Capture the cell that displays the provided text and extract its (x, y) central coordinate. 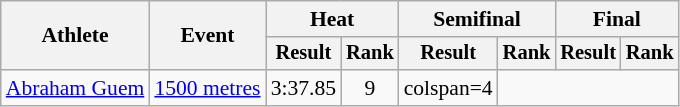
Abraham Guem (76, 88)
3:37.85 (304, 88)
Final (616, 19)
Event (207, 36)
colspan=4 (448, 88)
9 (370, 88)
Athlete (76, 36)
1500 metres (207, 88)
Heat (332, 19)
Semifinal (478, 19)
